Find where the given text appears and provide that cell's center as (X, Y) coordinate. 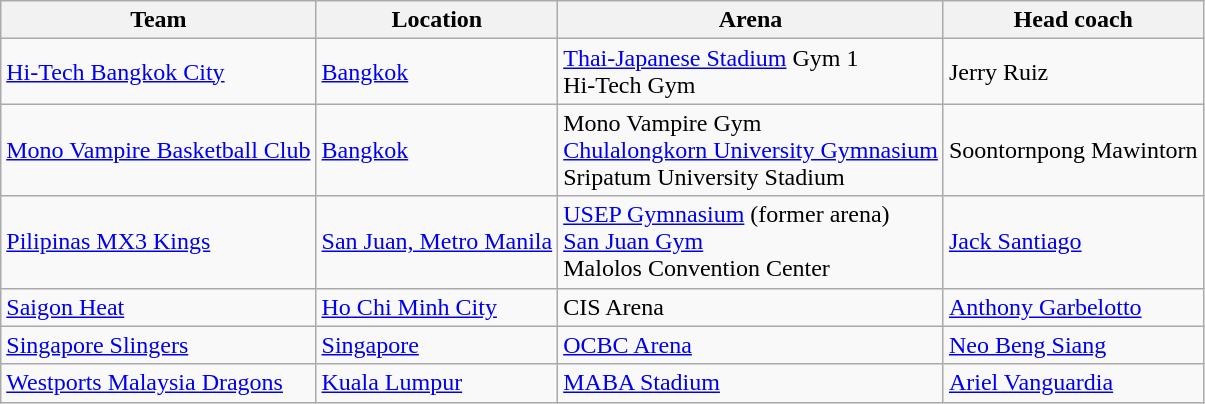
Head coach (1073, 20)
Pilipinas MX3 Kings (158, 242)
Location (437, 20)
Jack Santiago (1073, 242)
Arena (751, 20)
MABA Stadium (751, 383)
San Juan, Metro Manila (437, 242)
Ariel Vanguardia (1073, 383)
Singapore (437, 345)
Mono Vampire Basketball Club (158, 150)
Hi-Tech Bangkok City (158, 72)
Mono Vampire Gym Chulalongkorn University Gymnasium Sripatum University Stadium (751, 150)
Jerry Ruiz (1073, 72)
Saigon Heat (158, 307)
Ho Chi Minh City (437, 307)
Team (158, 20)
CIS Arena (751, 307)
Kuala Lumpur (437, 383)
USEP Gymnasium (former arena) San Juan Gym Malolos Convention Center (751, 242)
Singapore Slingers (158, 345)
Thai-Japanese Stadium Gym 1 Hi-Tech Gym (751, 72)
Westports Malaysia Dragons (158, 383)
OCBC Arena (751, 345)
Soontornpong Mawintorn (1073, 150)
Anthony Garbelotto (1073, 307)
Neo Beng Siang (1073, 345)
